Determine the (X, Y) coordinate at the center of the cell enclosing the given text.  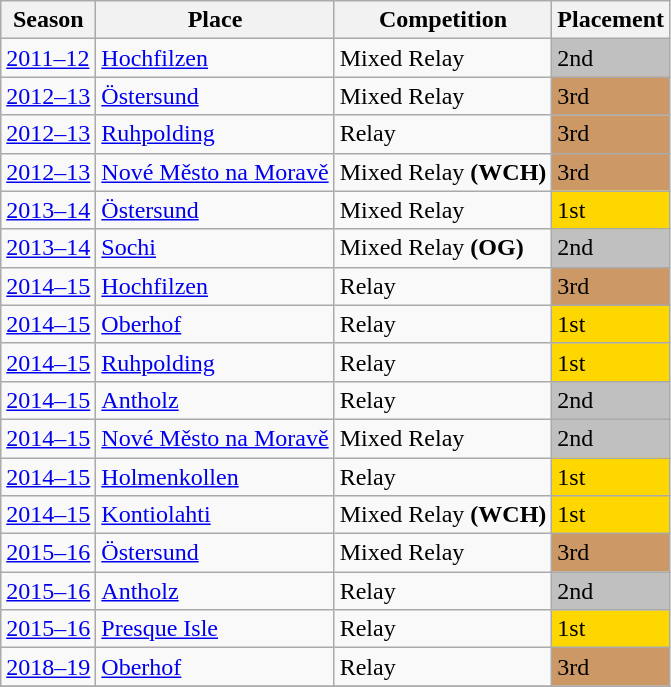
Season (48, 20)
Kontiolahti (215, 515)
Placement (611, 20)
Place (215, 20)
Holmenkollen (215, 477)
Presque Isle (215, 629)
2011–12 (48, 58)
Sochi (215, 248)
Mixed Relay (OG) (443, 248)
2018–19 (48, 667)
Competition (443, 20)
